From the cell containing the given text, extract its center point as [X, Y] coordinate. 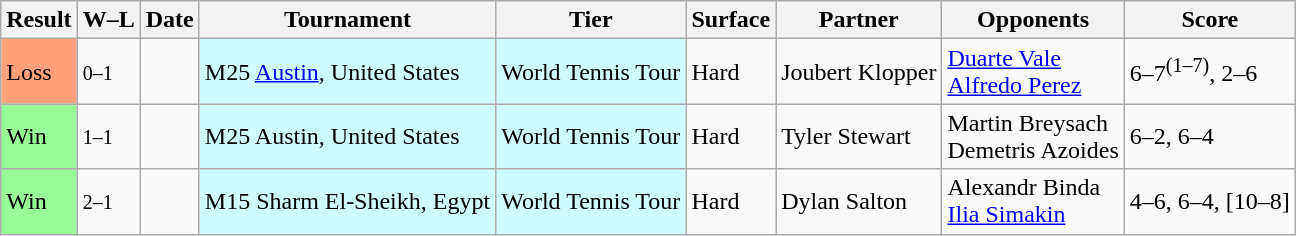
Result [39, 20]
Alexandr Binda Ilia Simakin [1033, 202]
1–1 [108, 136]
Date [170, 20]
Partner [859, 20]
4–6, 6–4, [10–8] [1210, 202]
0–1 [108, 72]
Joubert Klopper [859, 72]
Loss [39, 72]
M15 Sharm El-Sheikh, Egypt [347, 202]
Duarte Vale Alfredo Perez [1033, 72]
Martin Breysach Demetris Azoides [1033, 136]
Tyler Stewart [859, 136]
Opponents [1033, 20]
Score [1210, 20]
Tournament [347, 20]
6–7(1–7), 2–6 [1210, 72]
Tier [591, 20]
Surface [731, 20]
W–L [108, 20]
6–2, 6–4 [1210, 136]
Dylan Salton [859, 202]
2–1 [108, 202]
